Locate the cell with the specified text and output its [x, y] center coordinate. 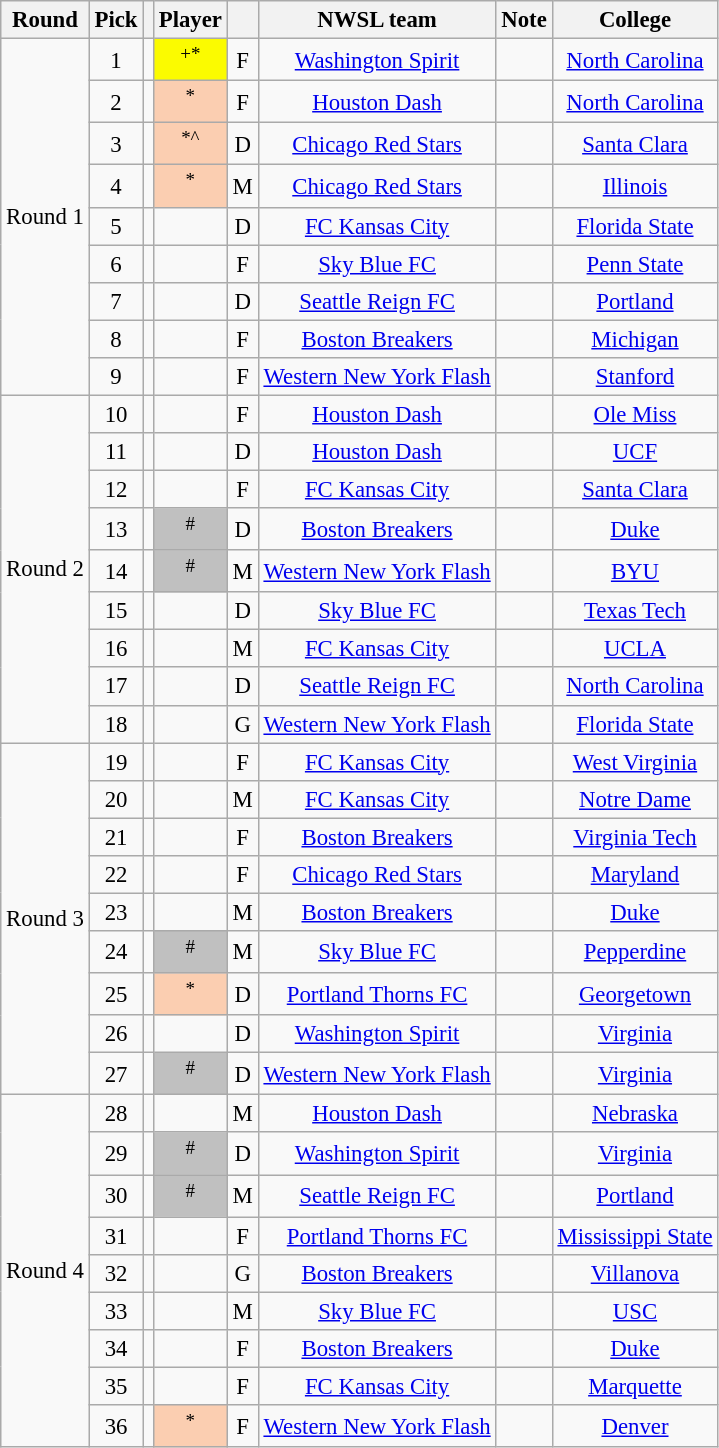
34 [116, 1349]
Texas Tech [635, 611]
19 [116, 762]
UCF [635, 452]
11 [116, 452]
Maryland [635, 875]
36 [116, 1426]
25 [116, 994]
Notre Dame [635, 799]
Stanford [635, 377]
32 [116, 1273]
Ole Miss [635, 414]
21 [116, 837]
College [635, 20]
27 [116, 1074]
18 [116, 724]
Georgetown [635, 994]
12 [116, 489]
Villanova [635, 1273]
Round 1 [45, 218]
Pick [116, 20]
UCLA [635, 649]
10 [116, 414]
Pepperdine [635, 952]
+* [190, 60]
Nebraska [635, 1114]
30 [116, 1196]
Round [45, 20]
Penn State [635, 264]
West Virginia [635, 762]
4 [116, 186]
15 [116, 611]
NWSL team [377, 20]
22 [116, 875]
BYU [635, 571]
33 [116, 1311]
20 [116, 799]
8 [116, 339]
Illinois [635, 186]
28 [116, 1114]
Round 2 [45, 569]
29 [116, 1153]
5 [116, 226]
16 [116, 649]
Player [190, 20]
23 [116, 912]
Denver [635, 1426]
Round 3 [45, 919]
9 [116, 377]
Marquette [635, 1386]
Michigan [635, 339]
*^ [190, 144]
7 [116, 301]
2 [116, 102]
Mississippi State [635, 1236]
17 [116, 687]
35 [116, 1386]
USC [635, 1311]
26 [116, 1034]
14 [116, 571]
3 [116, 144]
13 [116, 529]
31 [116, 1236]
24 [116, 952]
Round 4 [45, 1271]
1 [116, 60]
Note [524, 20]
Virginia Tech [635, 837]
6 [116, 264]
